Capture the cell that displays the provided text and extract its [x, y] central coordinate. 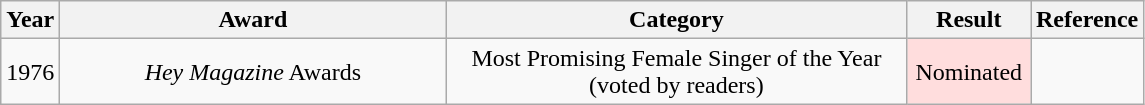
Year [30, 20]
Nominated [969, 72]
Hey Magazine Awards [253, 72]
Reference [1086, 20]
Award [253, 20]
Category [676, 20]
Most Promising Female Singer of the Year (voted by readers) [676, 72]
1976 [30, 72]
Result [969, 20]
